For the text-containing cell, return its midpoint in [x, y] coordinate format. 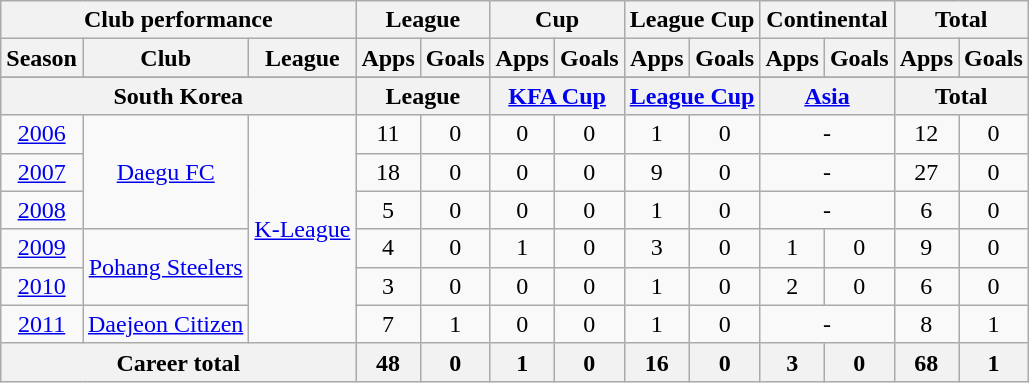
4 [388, 248]
Pohang Steelers [165, 267]
8 [926, 324]
16 [656, 362]
Club [165, 58]
12 [926, 134]
2008 [42, 210]
Asia [827, 96]
Career total [178, 362]
KFA Cup [557, 96]
18 [388, 172]
2011 [42, 324]
7 [388, 324]
Daejeon Citizen [165, 324]
2007 [42, 172]
2010 [42, 286]
Cup [557, 20]
Season [42, 58]
South Korea [178, 96]
Continental [827, 20]
48 [388, 362]
2009 [42, 248]
2 [792, 286]
27 [926, 172]
11 [388, 134]
2006 [42, 134]
K-League [302, 229]
5 [388, 210]
Club performance [178, 20]
Daegu FC [165, 172]
68 [926, 362]
